Provide the (x, y) coordinate of the cell's center where the given text is located.  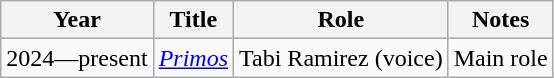
2024—present (77, 58)
Role (342, 20)
Title (193, 20)
Notes (500, 20)
Main role (500, 58)
Tabi Ramirez (voice) (342, 58)
Primos (193, 58)
Year (77, 20)
